Pinpoint the cell where the given text exists, returning its [X, Y] midpoint coordinate. 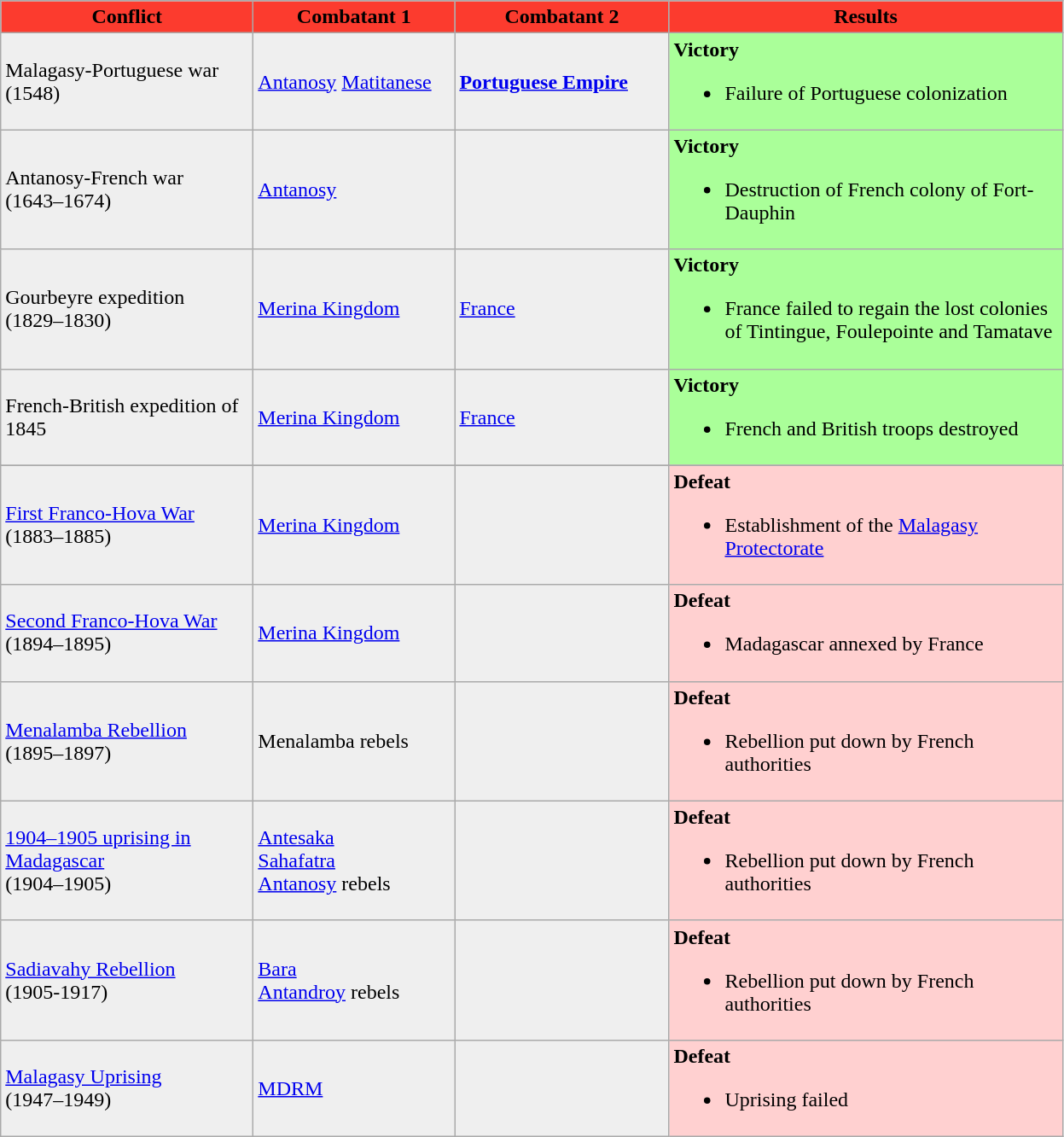
DefeatEstablishment of the Malagasy Protectorate [865, 525]
Gourbeyre expedition(1829–1830) [127, 309]
BaraAntandroy rebels [354, 980]
Antanosy Matitanese [354, 82]
DefeatUprising failed [865, 1087]
VictoryFrench and British troops destroyed [865, 417]
Results [865, 17]
Combatant 1 [354, 17]
1904–1905 uprising in Madagascar(1904–1905) [127, 860]
VictoryDestruction of French colony of Fort-Dauphin [865, 189]
Portuguese Empire [561, 82]
Antanosy [354, 189]
Second Franco-Hova War(1894–1895) [127, 633]
Malagasy-Portuguese war (1548) [127, 82]
VictoryFrance failed to regain the lost colonies of Tintingue, Foulepointe and Tamatave [865, 309]
First Franco-Hova War(1883–1885) [127, 525]
French-British expedition of 1845 [127, 417]
Malagasy Uprising(1947–1949) [127, 1087]
VictoryFailure of Portuguese colonization [865, 82]
Menalamba Rebellion(1895–1897) [127, 741]
MDRM [354, 1087]
Conflict [127, 17]
DefeatMadagascar annexed by France [865, 633]
AntesakaSahafatra Antanosy rebels [354, 860]
Combatant 2 [561, 17]
Antanosy-French war (1643–1674) [127, 189]
Sadiavahy Rebellion(1905-1917) [127, 980]
Menalamba rebels [354, 741]
